Detect which cell encompasses the target text, then output its (x, y) center coordinate. 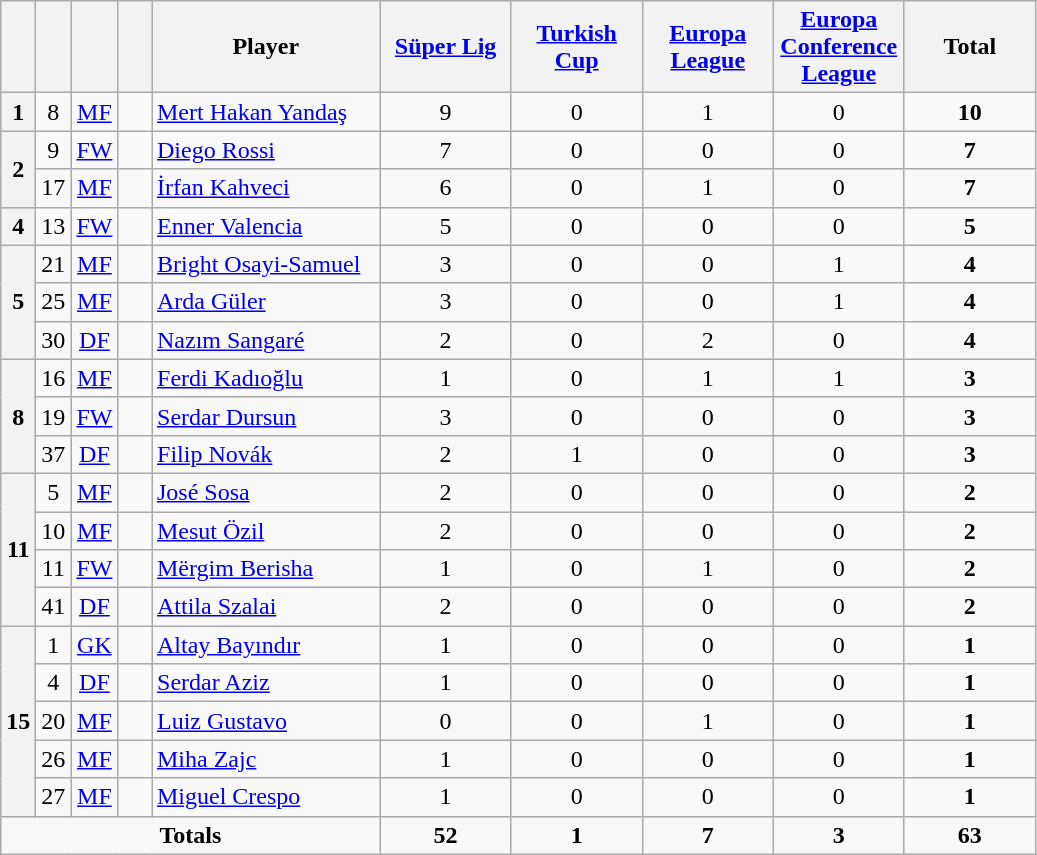
Altay Bayındır (266, 645)
6 (446, 188)
Luiz Gustavo (266, 721)
Total (970, 47)
Miguel Crespo (266, 797)
26 (54, 759)
19 (54, 416)
Nazım Sangaré (266, 340)
30 (54, 340)
Player (266, 47)
Serdar Aziz (266, 683)
Totals (190, 835)
Ferdi Kadıoğlu (266, 378)
Mert Hakan Yandaş (266, 112)
Mesut Özil (266, 531)
15 (18, 721)
16 (54, 378)
Bright Osayi-Samuel (266, 264)
Miha Zajc (266, 759)
63 (970, 835)
37 (54, 454)
41 (54, 607)
GK (94, 645)
Europa Conference League (838, 47)
20 (54, 721)
Filip Novák (266, 454)
13 (54, 226)
25 (54, 302)
Diego Rossi (266, 150)
Mërgim Berisha (266, 569)
Turkish Cup (576, 47)
İrfan Kahveci (266, 188)
Serdar Dursun (266, 416)
Arda Güler (266, 302)
Enner Valencia (266, 226)
Attila Szalai (266, 607)
17 (54, 188)
52 (446, 835)
27 (54, 797)
Süper Lig (446, 47)
Europa League (708, 47)
José Sosa (266, 492)
21 (54, 264)
